Locate the cell with the specified text and output its (X, Y) center coordinate. 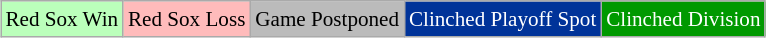
Red Sox Loss (186, 18)
Clinched Division (683, 18)
Red Sox Win (62, 18)
Clinched Playoff Spot (502, 18)
Game Postponed (327, 18)
